Extract the (x, y) coordinate from the center of the cell holding the provided text.  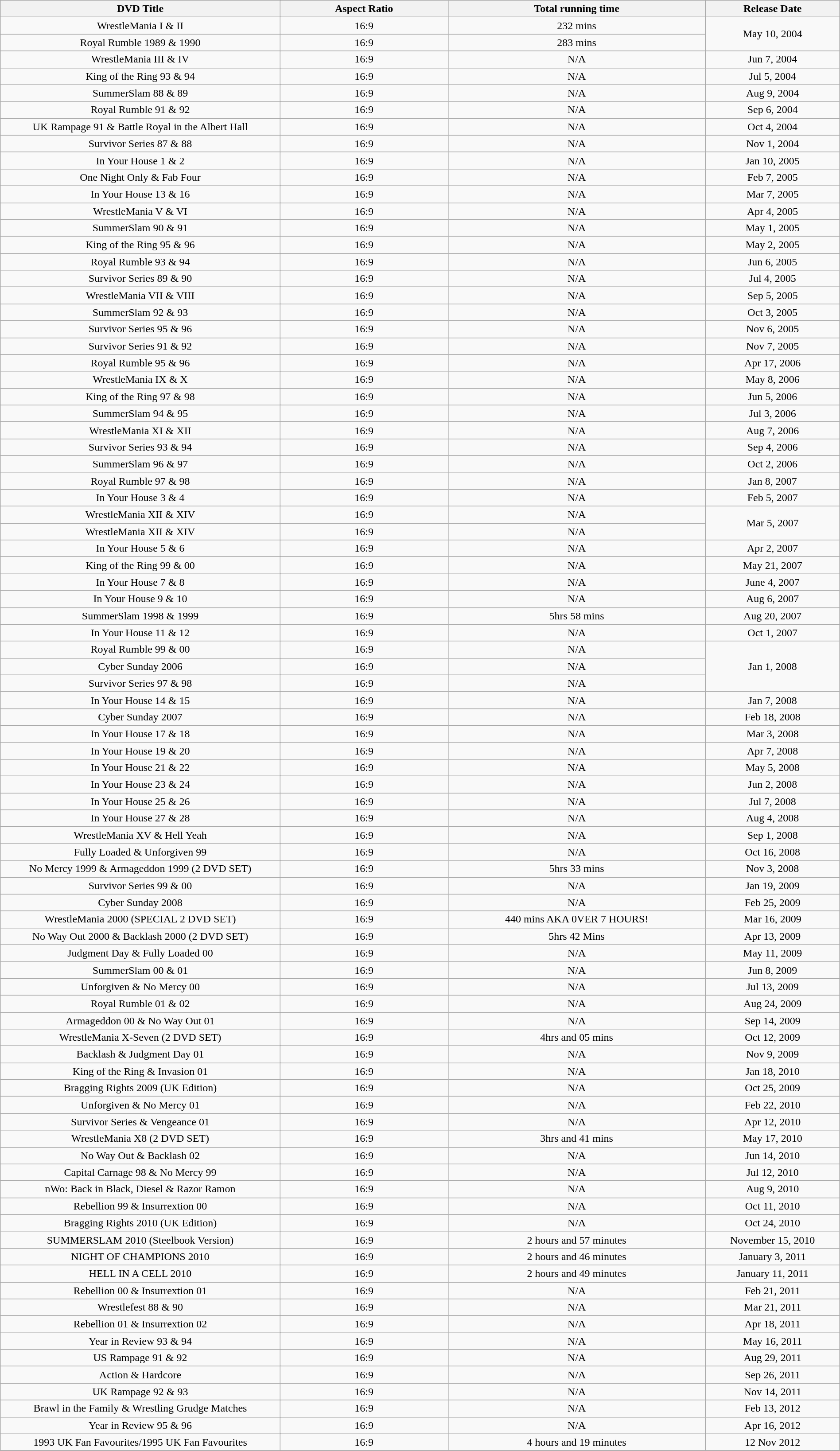
May 11, 2009 (773, 953)
King of the Ring 97 & 98 (140, 397)
Jan 18, 2010 (773, 1071)
May 5, 2008 (773, 768)
WrestleMania X-Seven (2 DVD SET) (140, 1038)
283 mins (577, 43)
Oct 3, 2005 (773, 312)
232 mins (577, 26)
Apr 7, 2008 (773, 751)
4hrs and 05 mins (577, 1038)
Nov 3, 2008 (773, 869)
Survivor Series & Vengeance 01 (140, 1122)
Feb 25, 2009 (773, 902)
Release Date (773, 9)
Mar 7, 2005 (773, 194)
Oct 2, 2006 (773, 464)
Sep 5, 2005 (773, 296)
Bragging Rights 2010 (UK Edition) (140, 1223)
Apr 17, 2006 (773, 363)
Jun 7, 2004 (773, 59)
WrestleMania 2000 (SPECIAL 2 DVD SET) (140, 919)
Feb 5, 2007 (773, 498)
SUMMERSLAM 2010 (Steelbook Version) (140, 1240)
King of the Ring 99 & 00 (140, 565)
In Your House 14 & 15 (140, 700)
Jun 5, 2006 (773, 397)
Aug 4, 2008 (773, 818)
Oct 12, 2009 (773, 1038)
Jun 6, 2005 (773, 262)
November 15, 2010 (773, 1240)
Year in Review 95 & 96 (140, 1425)
King of the Ring 93 & 94 (140, 76)
2 hours and 57 minutes (577, 1240)
Survivor Series 91 & 92 (140, 346)
May 21, 2007 (773, 565)
Rebellion 01 & Insurrextion 02 (140, 1324)
SummerSlam 00 & 01 (140, 970)
Jul 3, 2006 (773, 413)
In Your House 3 & 4 (140, 498)
May 16, 2011 (773, 1341)
In Your House 19 & 20 (140, 751)
Oct 24, 2010 (773, 1223)
Aspect Ratio (364, 9)
2 hours and 46 minutes (577, 1256)
Jun 14, 2010 (773, 1155)
No Way Out 2000 & Backlash 2000 (2 DVD SET) (140, 936)
May 2, 2005 (773, 245)
Royal Rumble 93 & 94 (140, 262)
Sep 4, 2006 (773, 447)
Cyber Sunday 2008 (140, 902)
Judgment Day & Fully Loaded 00 (140, 953)
Nov 14, 2011 (773, 1392)
No Way Out & Backlash 02 (140, 1155)
In Your House 9 & 10 (140, 599)
SummerSlam 96 & 97 (140, 464)
WrestleMania IX & X (140, 380)
Sep 6, 2004 (773, 110)
In Your House 23 & 24 (140, 785)
Armageddon 00 & No Way Out 01 (140, 1020)
Unforgiven & No Mercy 01 (140, 1105)
In Your House 11 & 12 (140, 633)
Oct 11, 2010 (773, 1206)
Jan 10, 2005 (773, 160)
DVD Title (140, 9)
SummerSlam 88 & 89 (140, 93)
May 1, 2005 (773, 228)
Nov 9, 2009 (773, 1054)
Backlash & Judgment Day 01 (140, 1054)
SummerSlam 90 & 91 (140, 228)
3hrs and 41 mins (577, 1139)
Aug 29, 2011 (773, 1358)
nWo: Back in Black, Diesel & Razor Ramon (140, 1189)
Fully Loaded & Unforgiven 99 (140, 852)
WrestleMania III & IV (140, 59)
January 3, 2011 (773, 1256)
WrestleMania I & II (140, 26)
King of the Ring 95 & 96 (140, 245)
Nov 7, 2005 (773, 346)
Royal Rumble 1989 & 1990 (140, 43)
Apr 2, 2007 (773, 549)
Capital Carnage 98 & No Mercy 99 (140, 1172)
WrestleMania XV & Hell Yeah (140, 835)
SummerSlam 92 & 93 (140, 312)
Apr 13, 2009 (773, 936)
Aug 24, 2009 (773, 1004)
Sep 26, 2011 (773, 1375)
Year in Review 93 & 94 (140, 1341)
5hrs 42 Mins (577, 936)
Wrestlefest 88 & 90 (140, 1307)
Royal Rumble 91 & 92 (140, 110)
In Your House 13 & 16 (140, 194)
Rebellion 99 & Insurrextion 00 (140, 1206)
Survivor Series 89 & 90 (140, 279)
12 Nov 2012 (773, 1442)
Jan 19, 2009 (773, 886)
Royal Rumble 95 & 96 (140, 363)
Mar 21, 2011 (773, 1307)
Apr 4, 2005 (773, 211)
Jun 8, 2009 (773, 970)
Aug 7, 2006 (773, 430)
Feb 22, 2010 (773, 1105)
In Your House 1 & 2 (140, 160)
Feb 21, 2011 (773, 1291)
Jun 2, 2008 (773, 785)
5hrs 33 mins (577, 869)
Unforgiven & No Mercy 00 (140, 987)
May 8, 2006 (773, 380)
Jul 12, 2010 (773, 1172)
SummerSlam 94 & 95 (140, 413)
Feb 18, 2008 (773, 717)
Feb 13, 2012 (773, 1408)
Survivor Series 97 & 98 (140, 683)
WrestleMania V & VI (140, 211)
Oct 4, 2004 (773, 127)
Survivor Series 87 & 88 (140, 144)
Aug 6, 2007 (773, 599)
Sep 1, 2008 (773, 835)
Bragging Rights 2009 (UK Edition) (140, 1088)
Aug 20, 2007 (773, 616)
Cyber Sunday 2006 (140, 666)
In Your House 27 & 28 (140, 818)
Royal Rumble 99 & 00 (140, 650)
Apr 16, 2012 (773, 1425)
Aug 9, 2010 (773, 1189)
In Your House 5 & 6 (140, 549)
Nov 1, 2004 (773, 144)
One Night Only & Fab Four (140, 177)
Jul 7, 2008 (773, 801)
Oct 16, 2008 (773, 852)
Royal Rumble 97 & 98 (140, 481)
WrestleMania VII & VIII (140, 296)
2 hours and 49 minutes (577, 1273)
HELL IN A CELL 2010 (140, 1273)
Royal Rumble 01 & 02 (140, 1004)
Mar 16, 2009 (773, 919)
WrestleMania XI & XII (140, 430)
Sep 14, 2009 (773, 1020)
May 17, 2010 (773, 1139)
Jan 7, 2008 (773, 700)
Action & Hardcore (140, 1375)
Cyber Sunday 2007 (140, 717)
Aug 9, 2004 (773, 93)
No Mercy 1999 & Armageddon 1999 (2 DVD SET) (140, 869)
Jul 13, 2009 (773, 987)
King of the Ring & Invasion 01 (140, 1071)
UK Rampage 92 & 93 (140, 1392)
US Rampage 91 & 92 (140, 1358)
June 4, 2007 (773, 582)
Apr 12, 2010 (773, 1122)
Oct 1, 2007 (773, 633)
Mar 3, 2008 (773, 734)
NIGHT OF CHAMPIONS 2010 (140, 1256)
Survivor Series 95 & 96 (140, 329)
WrestleMania X8 (2 DVD SET) (140, 1139)
4 hours and 19 minutes (577, 1442)
1993 UK Fan Favourites/1995 UK Fan Favourites (140, 1442)
5hrs 58 mins (577, 616)
UK Rampage 91 & Battle Royal in the Albert Hall (140, 127)
Jul 5, 2004 (773, 76)
In Your House 17 & 18 (140, 734)
Jan 1, 2008 (773, 666)
January 11, 2011 (773, 1273)
Survivor Series 93 & 94 (140, 447)
Rebellion 00 & Insurrextion 01 (140, 1291)
Brawl in the Family & Wrestling Grudge Matches (140, 1408)
Jul 4, 2005 (773, 279)
Total running time (577, 9)
Mar 5, 2007 (773, 523)
In Your House 21 & 22 (140, 768)
Nov 6, 2005 (773, 329)
In Your House 25 & 26 (140, 801)
Apr 18, 2011 (773, 1324)
Oct 25, 2009 (773, 1088)
Feb 7, 2005 (773, 177)
In Your House 7 & 8 (140, 582)
SummerSlam 1998 & 1999 (140, 616)
440 mins AKA 0VER 7 HOURS! (577, 919)
Jan 8, 2007 (773, 481)
Survivor Series 99 & 00 (140, 886)
May 10, 2004 (773, 34)
